Locate the cell with the specified text and output its [x, y] center coordinate. 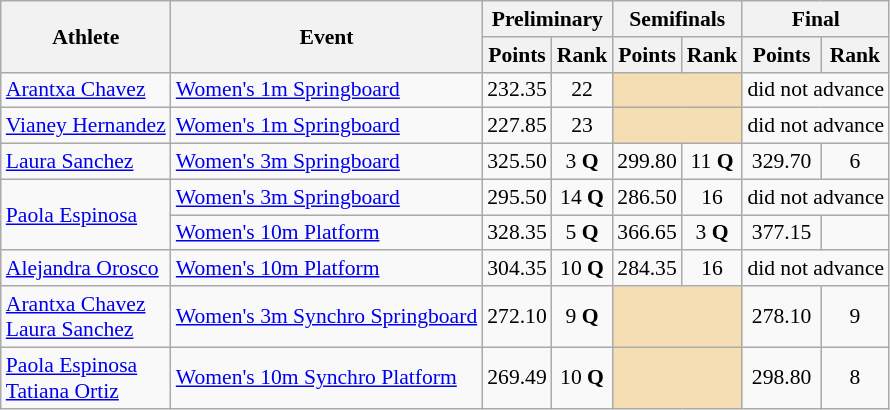
11 Q [712, 162]
6 [855, 162]
325.50 [516, 162]
9 Q [582, 316]
Women's 10m Synchro Platform [326, 378]
278.10 [781, 316]
9 [855, 316]
232.35 [516, 90]
Preliminary [547, 19]
Women's 3m Synchro Springboard [326, 316]
377.15 [781, 233]
8 [855, 378]
Laura Sanchez [86, 162]
Arantxa ChavezLaura Sanchez [86, 316]
Paola EspinosaTatiana Ortiz [86, 378]
Alejandra Orosco [86, 269]
329.70 [781, 162]
328.35 [516, 233]
Event [326, 36]
269.49 [516, 378]
5 Q [582, 233]
14 Q [582, 197]
Final [816, 19]
295.50 [516, 197]
Semifinals [677, 19]
366.65 [646, 233]
304.35 [516, 269]
227.85 [516, 126]
286.50 [646, 197]
Athlete [86, 36]
272.10 [516, 316]
Arantxa Chavez [86, 90]
Vianey Hernandez [86, 126]
299.80 [646, 162]
22 [582, 90]
Paola Espinosa [86, 214]
298.80 [781, 378]
284.35 [646, 269]
23 [582, 126]
